Pinpoint the cell where the given text exists, returning its [X, Y] midpoint coordinate. 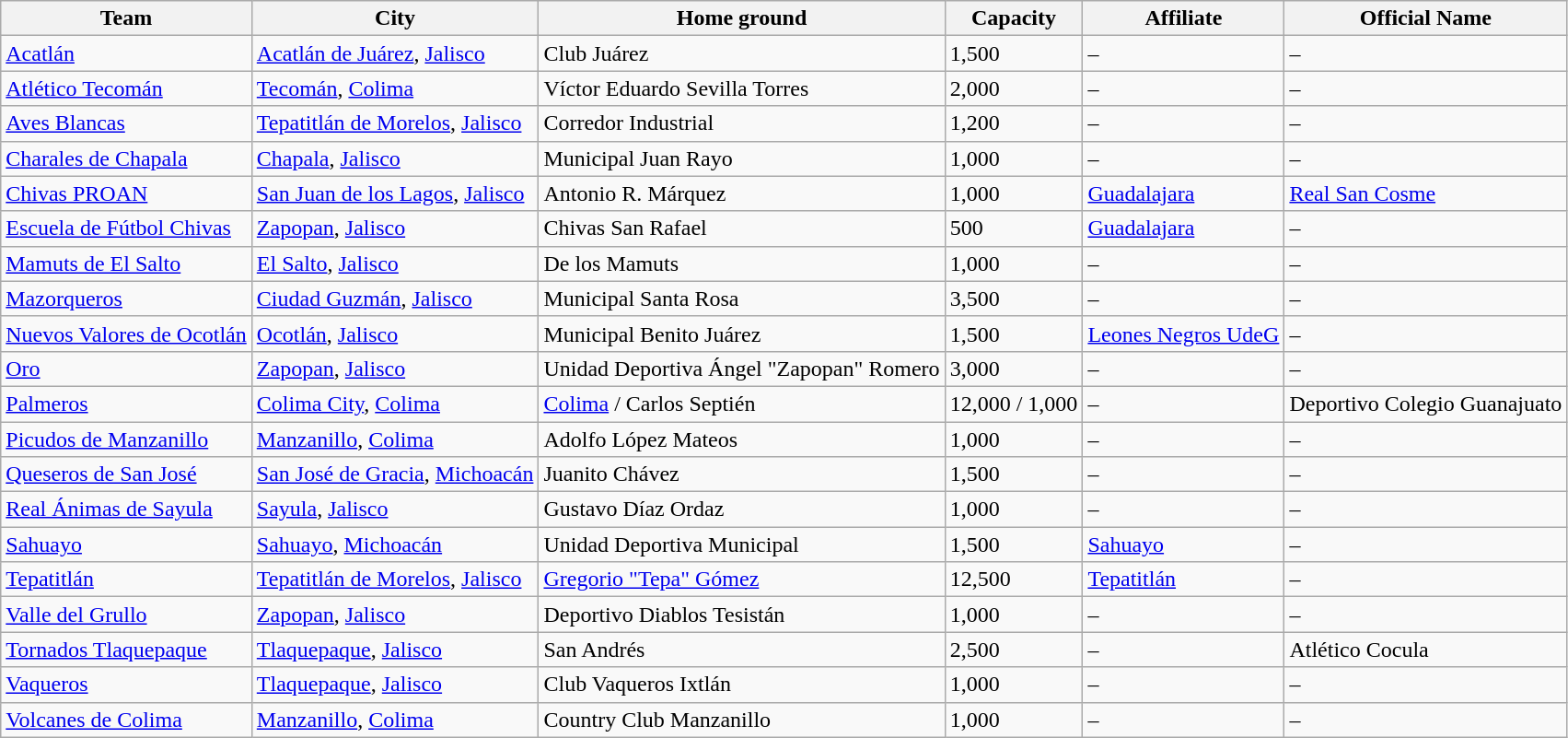
12,000 / 1,000 [1014, 404]
Charales de Chapala [127, 158]
Víctor Eduardo Sevilla Torres [742, 88]
Corredor Industrial [742, 123]
Tornados Tlaquepaque [127, 650]
Deportivo Colegio Guanajuato [1425, 404]
Real Ánimas de Sayula [127, 510]
12,500 [1014, 580]
Ciudad Guzmán, Jalisco [395, 299]
Unidad Deportiva Municipal [742, 545]
Chivas PROAN [127, 193]
Sahuayo, Michoacán [395, 545]
Municipal Juan Rayo [742, 158]
Real San Cosme [1425, 193]
Escuela de Fútbol Chivas [127, 228]
Mamuts de El Salto [127, 264]
Capacity [1014, 18]
Aves Blancas [127, 123]
Queseros de San José [127, 474]
Gregorio "Tepa" Gómez [742, 580]
Volcanes de Colima [127, 720]
Colima City, Colima [395, 404]
Chivas San Rafael [742, 228]
El Salto, Jalisco [395, 264]
Home ground [742, 18]
Adolfo López Mateos [742, 439]
Unidad Deportiva Ángel "Zapopan" Romero [742, 369]
Mazorqueros [127, 299]
San Andrés [742, 650]
Atlético Tecomán [127, 88]
Club Juárez [742, 53]
Nuevos Valores de Ocotlán [127, 334]
500 [1014, 228]
1,200 [1014, 123]
Sayula, Jalisco [395, 510]
Affiliate [1184, 18]
Antonio R. Márquez [742, 193]
Official Name [1425, 18]
Team [127, 18]
Deportivo Diablos Tesistán [742, 615]
City [395, 18]
Vaqueros [127, 685]
Acatlán de Juárez, Jalisco [395, 53]
San Juan de los Lagos, Jalisco [395, 193]
Acatlán [127, 53]
Tecomán, Colima [395, 88]
Gustavo Díaz Ordaz [742, 510]
Municipal Santa Rosa [742, 299]
Atlético Cocula [1425, 650]
2,500 [1014, 650]
Picudos de Manzanillo [127, 439]
De los Mamuts [742, 264]
Palmeros [127, 404]
Municipal Benito Juárez [742, 334]
Juanito Chávez [742, 474]
3,000 [1014, 369]
Chapala, Jalisco [395, 158]
2,000 [1014, 88]
Leones Negros UdeG [1184, 334]
Valle del Grullo [127, 615]
Country Club Manzanillo [742, 720]
Oro [127, 369]
3,500 [1014, 299]
Club Vaqueros Ixtlán [742, 685]
Ocotlán, Jalisco [395, 334]
San José de Gracia, Michoacán [395, 474]
Colima / Carlos Septién [742, 404]
